Pinpoint the cell where the given text exists, returning its (x, y) midpoint coordinate. 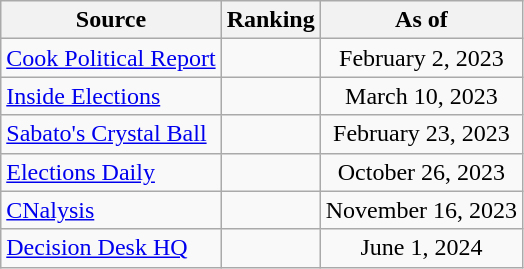
March 10, 2023 (421, 96)
Cook Political Report (111, 58)
Ranking (270, 20)
Elections Daily (111, 172)
Inside Elections (111, 96)
November 16, 2023 (421, 210)
Sabato's Crystal Ball (111, 134)
February 2, 2023 (421, 58)
February 23, 2023 (421, 134)
June 1, 2024 (421, 248)
October 26, 2023 (421, 172)
Decision Desk HQ (111, 248)
As of (421, 20)
CNalysis (111, 210)
Source (111, 20)
